Identify which cell holds the provided text, then report its (x, y) central coordinate. 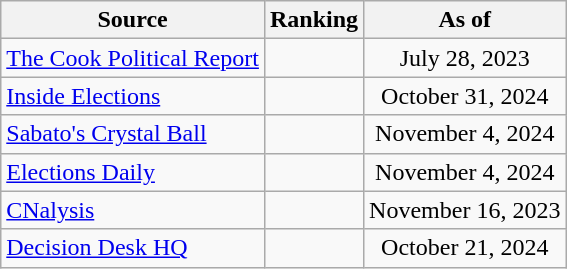
October 31, 2024 (465, 96)
CNalysis (133, 210)
October 21, 2024 (465, 248)
Ranking (314, 20)
Inside Elections (133, 96)
Source (133, 20)
July 28, 2023 (465, 58)
Sabato's Crystal Ball (133, 134)
As of (465, 20)
The Cook Political Report (133, 58)
Decision Desk HQ (133, 248)
November 16, 2023 (465, 210)
Elections Daily (133, 172)
